Search for the cell housing the specified text and yield its (x, y) center coordinate. 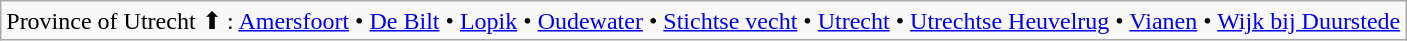
Province of Utrecht ⬆ : Amersfoort • De Bilt • Lopik • Oudewater • Stichtse vecht • Utrecht • Utrechtse Heuvelrug • Vianen • Wijk bij Duurstede (704, 21)
